Output the (x, y) coordinate of the center of the cell containing the given text.  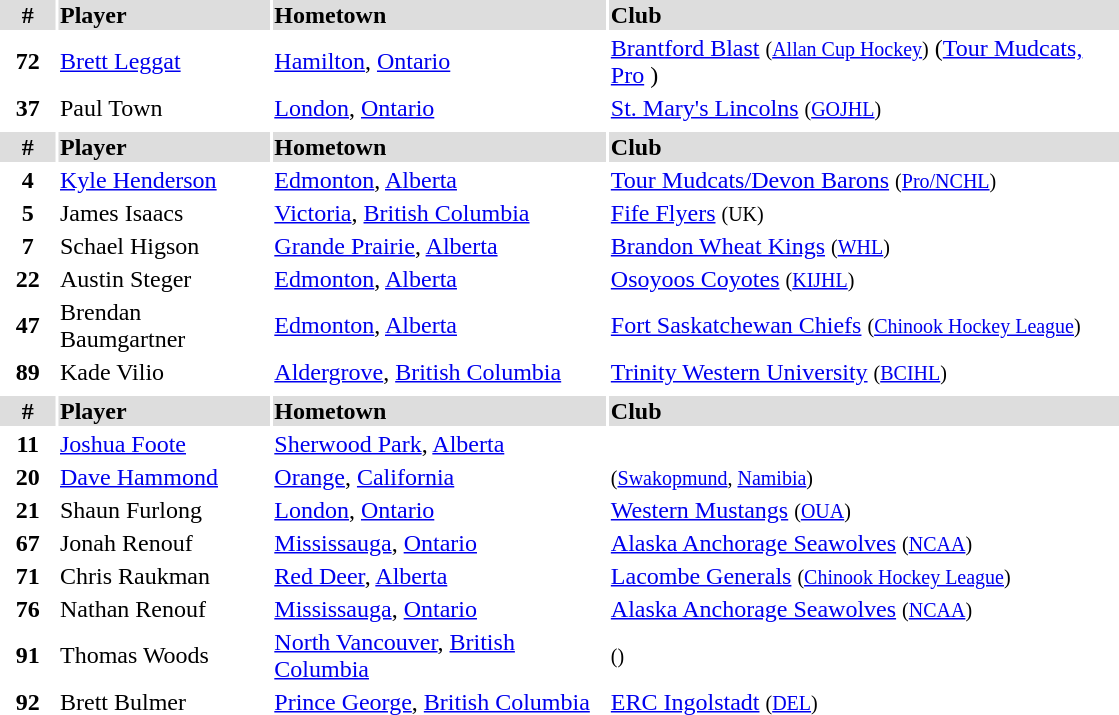
Hamilton, Ontario (440, 62)
72 (28, 62)
22 (28, 279)
Nathan Renouf (164, 609)
Osoyoos Coyotes (KIJHL) (864, 279)
Grande Prairie, Alberta (440, 246)
Western Mustangs (OUA) (864, 510)
11 (28, 444)
47 (28, 326)
Sherwood Park, Alberta (440, 444)
Trinity Western University (BCIHL) (864, 372)
71 (28, 576)
Fife Flyers (UK) (864, 213)
4 (28, 180)
St. Mary's Lincolns (GOJHL) (864, 108)
Aldergrove, British Columbia (440, 372)
Kade Vilio (164, 372)
Paul Town (164, 108)
Chris Raukman (164, 576)
76 (28, 609)
67 (28, 543)
Brett Leggat (164, 62)
(Swakopmund, Namibia) (864, 477)
Fort Saskatchewan Chiefs (Chinook Hockey League) (864, 326)
Shaun Furlong (164, 510)
Joshua Foote (164, 444)
5 (28, 213)
Jonah Renouf (164, 543)
Kyle Henderson (164, 180)
89 (28, 372)
Victoria, British Columbia (440, 213)
21 (28, 510)
Thomas Woods (164, 656)
20 (28, 477)
() (864, 656)
Brendan Baumgartner (164, 326)
Schael Higson (164, 246)
Brantford Blast (Allan Cup Hockey) (Tour Mudcats, Pro ) (864, 62)
91 (28, 656)
James Isaacs (164, 213)
7 (28, 246)
37 (28, 108)
Dave Hammond (164, 477)
Tour Mudcats/Devon Barons (Pro/NCHL) (864, 180)
Lacombe Generals (Chinook Hockey League) (864, 576)
Austin Steger (164, 279)
Brandon Wheat Kings (WHL) (864, 246)
North Vancouver, British Columbia (440, 656)
Orange, California (440, 477)
Red Deer, Alberta (440, 576)
